Provide the (x, y) coordinate of the cell's center where the given text is located.  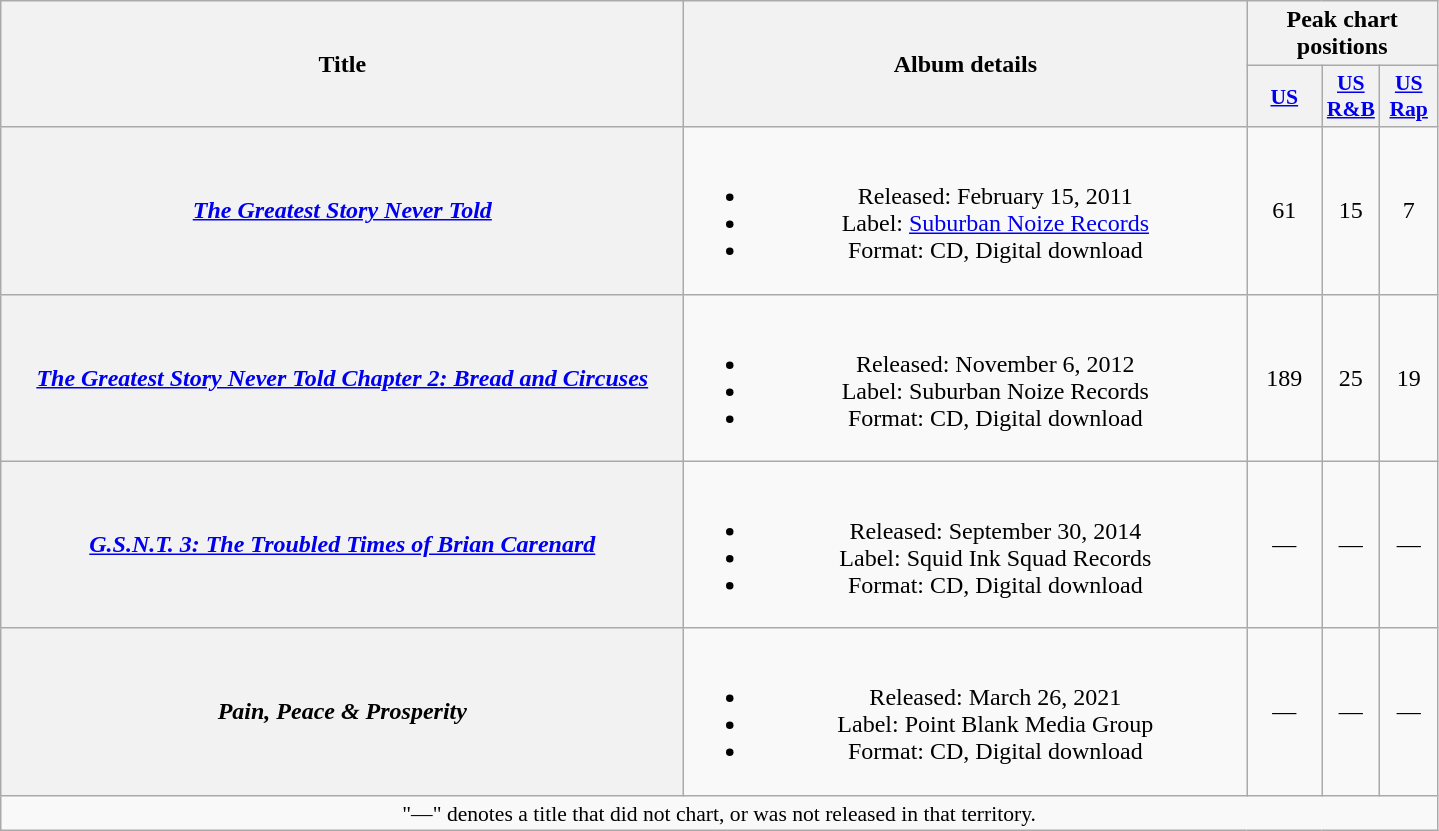
25 (1351, 378)
Released: November 6, 2012Label: Suburban Noize RecordsFormat: CD, Digital download (966, 378)
The Greatest Story Never Told Chapter 2: Bread and Circuses (342, 378)
Title (342, 64)
Released: March 26, 2021Label: Point Blank Media GroupFormat: CD, Digital download (966, 712)
Released: February 15, 2011Label: Suburban Noize RecordsFormat: CD, Digital download (966, 210)
61 (1284, 210)
G.S.N.T. 3: The Troubled Times of Brian Carenard (342, 544)
"—" denotes a title that did not chart, or was not released in that territory. (720, 813)
19 (1409, 378)
Peak chart positions (1342, 34)
15 (1351, 210)
Album details (966, 64)
US R&B (1351, 96)
US (1284, 96)
7 (1409, 210)
The Greatest Story Never Told (342, 210)
189 (1284, 378)
Released: September 30, 2014Label: Squid Ink Squad RecordsFormat: CD, Digital download (966, 544)
Pain, Peace & Prosperity (342, 712)
US Rap (1409, 96)
